Provide the (x, y) coordinate of the cell's center where the given text is located.  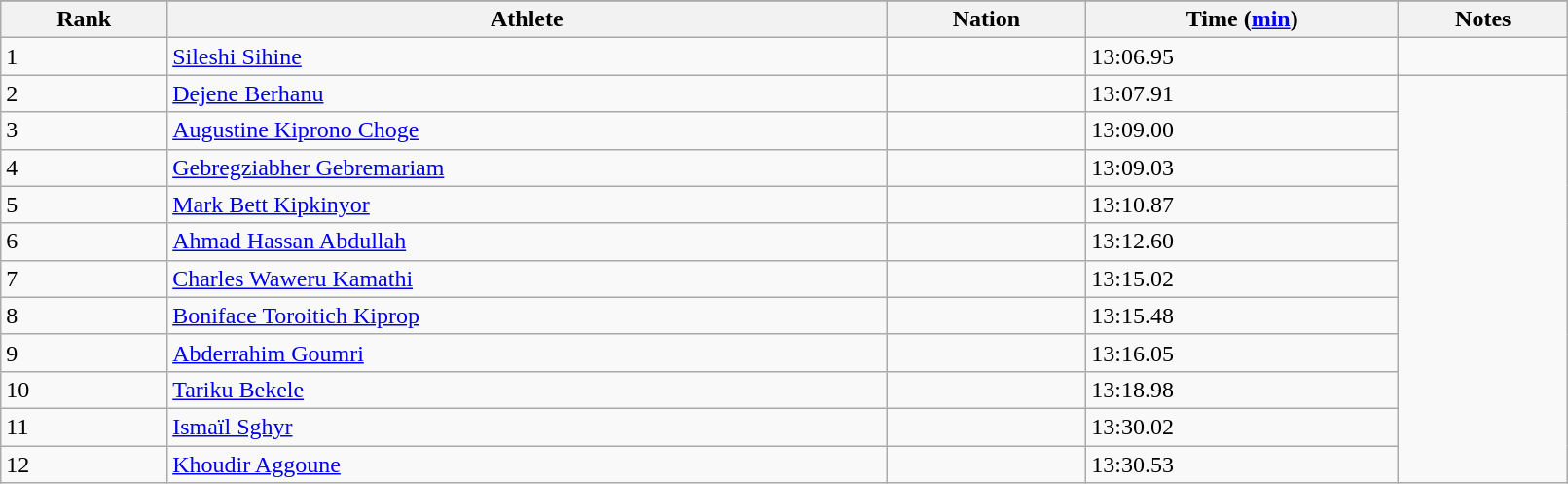
13:15.02 (1242, 279)
10 (84, 390)
4 (84, 168)
Gebregziabher Gebremariam (528, 168)
9 (84, 353)
Ahmad Hassan Abdullah (528, 242)
13:09.03 (1242, 168)
3 (84, 130)
Rank (84, 19)
Nation (987, 19)
12 (84, 465)
Charles Waweru Kamathi (528, 279)
Boniface Toroitich Kiprop (528, 316)
Dejene Berhanu (528, 93)
13:12.60 (1242, 242)
8 (84, 316)
2 (84, 93)
Mark Bett Kipkinyor (528, 205)
Time (min) (1242, 19)
7 (84, 279)
6 (84, 242)
11 (84, 427)
Sileshi Sihine (528, 56)
Khoudir Aggoune (528, 465)
Notes (1483, 19)
13:10.87 (1242, 205)
Tariku Bekele (528, 390)
13:16.05 (1242, 353)
Augustine Kiprono Choge (528, 130)
Ismaïl Sghyr (528, 427)
13:30.53 (1242, 465)
Abderrahim Goumri (528, 353)
13:09.00 (1242, 130)
13:30.02 (1242, 427)
13:18.98 (1242, 390)
5 (84, 205)
Athlete (528, 19)
13:06.95 (1242, 56)
13:15.48 (1242, 316)
1 (84, 56)
13:07.91 (1242, 93)
